Output the (X, Y) coordinate of the center of the cell containing the given text.  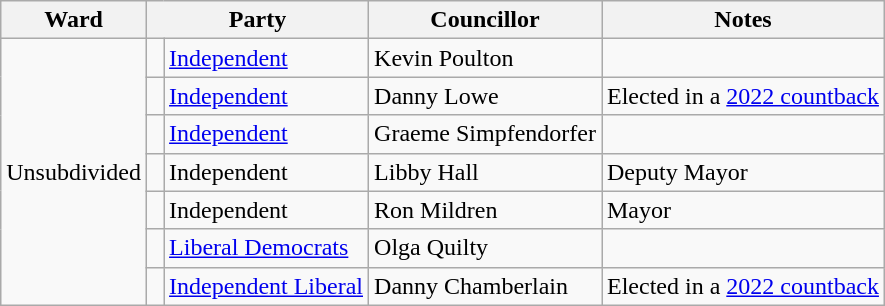
Councillor (486, 20)
Ward (74, 20)
Unsubdivided (74, 172)
Independent Liberal (266, 286)
Libby Hall (486, 172)
Party (257, 20)
Notes (744, 20)
Danny Lowe (486, 96)
Olga Quilty (486, 248)
Ron Mildren (486, 210)
Danny Chamberlain (486, 286)
Deputy Mayor (744, 172)
Kevin Poulton (486, 58)
Liberal Democrats (266, 248)
Mayor (744, 210)
Graeme Simpfendorfer (486, 134)
